Output the (x, y) coordinate of the center of the cell containing the given text.  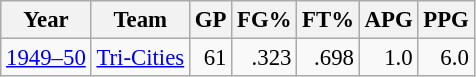
Team (140, 20)
.323 (264, 58)
GP (210, 20)
1949–50 (46, 58)
Year (46, 20)
6.0 (446, 58)
.698 (328, 58)
1.0 (388, 58)
Tri-Cities (140, 58)
FT% (328, 20)
FG% (264, 20)
61 (210, 58)
PPG (446, 20)
APG (388, 20)
